Provide the (X, Y) coordinate of the cell's center where the given text is located.  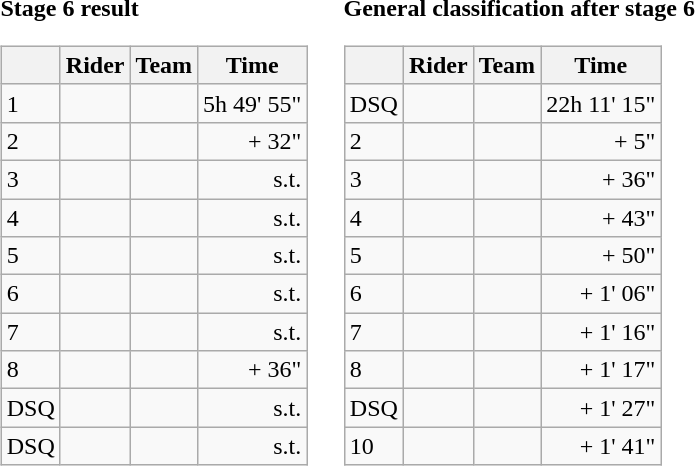
+ 1' 06" (601, 294)
+ 1' 27" (601, 408)
1 (30, 103)
+ 1' 16" (601, 332)
+ 5" (601, 141)
+ 50" (601, 256)
+ 32" (252, 141)
22h 11' 15" (601, 103)
+ 1' 17" (601, 370)
5h 49' 55" (252, 103)
+ 43" (601, 217)
+ 1' 41" (601, 446)
10 (374, 446)
